Provide the (X, Y) coordinate of the cell's center where the given text is located.  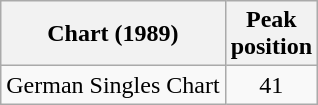
41 (271, 85)
Chart (1989) (113, 34)
Peakposition (271, 34)
German Singles Chart (113, 85)
